For the text-containing cell, return its midpoint in (x, y) coordinate format. 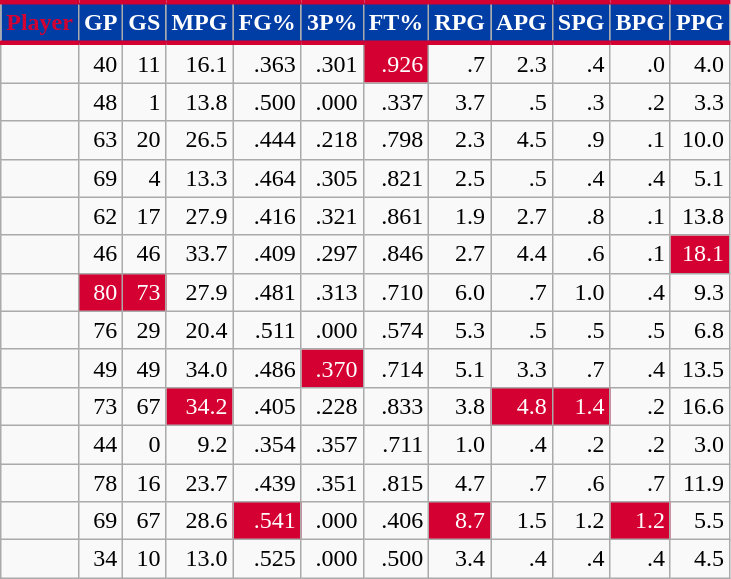
3.8 (460, 406)
BPG (640, 22)
GS (144, 22)
.541 (267, 521)
34 (100, 559)
3.0 (700, 444)
.439 (267, 483)
.416 (267, 216)
16.1 (200, 63)
17 (144, 216)
.861 (396, 216)
0 (144, 444)
4.8 (522, 406)
4 (144, 178)
.409 (267, 254)
2.5 (460, 178)
MPG (200, 22)
6.8 (700, 330)
6.0 (460, 292)
1.5 (522, 521)
.846 (396, 254)
29 (144, 330)
23.7 (200, 483)
.714 (396, 368)
4.0 (700, 63)
.301 (332, 63)
FT% (396, 22)
.574 (396, 330)
.711 (396, 444)
FG% (267, 22)
62 (100, 216)
48 (100, 102)
.354 (267, 444)
.357 (332, 444)
.0 (640, 63)
18.1 (700, 254)
28.6 (200, 521)
.8 (581, 216)
GP (100, 22)
33.7 (200, 254)
11.9 (700, 483)
13.0 (200, 559)
.481 (267, 292)
76 (100, 330)
.464 (267, 178)
.218 (332, 140)
1.9 (460, 216)
10 (144, 559)
.370 (332, 368)
26.5 (200, 140)
.3 (581, 102)
.405 (267, 406)
40 (100, 63)
3.4 (460, 559)
.351 (332, 483)
10.0 (700, 140)
20.4 (200, 330)
78 (100, 483)
.821 (396, 178)
1.4 (581, 406)
20 (144, 140)
.926 (396, 63)
.337 (396, 102)
PPG (700, 22)
13.3 (200, 178)
.321 (332, 216)
.525 (267, 559)
3P% (332, 22)
4.4 (522, 254)
80 (100, 292)
9.2 (200, 444)
.297 (332, 254)
4.7 (460, 483)
16.6 (700, 406)
SPG (581, 22)
16 (144, 483)
44 (100, 444)
11 (144, 63)
5.3 (460, 330)
.511 (267, 330)
.228 (332, 406)
63 (100, 140)
.815 (396, 483)
.486 (267, 368)
.363 (267, 63)
.833 (396, 406)
34.0 (200, 368)
13.5 (700, 368)
34.2 (200, 406)
3.7 (460, 102)
.9 (581, 140)
Player (40, 22)
.710 (396, 292)
RPG (460, 22)
5.5 (700, 521)
9.3 (700, 292)
1 (144, 102)
APG (522, 22)
.444 (267, 140)
.305 (332, 178)
.798 (396, 140)
.313 (332, 292)
8.7 (460, 521)
.406 (396, 521)
